Search for the cell housing the specified text and yield its (X, Y) center coordinate. 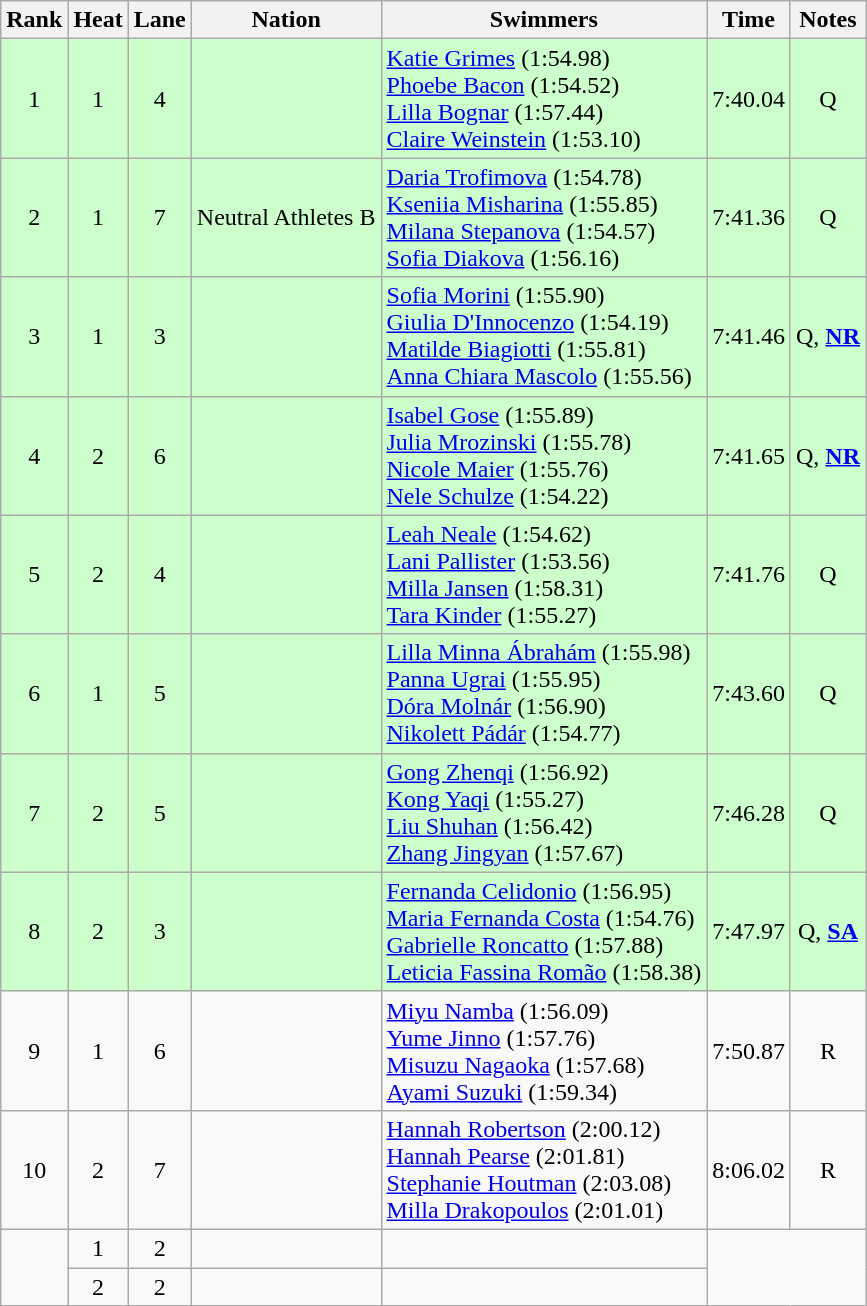
Katie Grimes (1:54.98)Phoebe Bacon (1:54.52)Lilla Bognar (1:57.44)Claire Weinstein (1:53.10) (544, 98)
7:41.36 (749, 218)
8:06.02 (749, 1170)
7:41.65 (749, 456)
8 (34, 932)
7:40.04 (749, 98)
Gong Zhenqi (1:56.92)Kong Yaqi (1:55.27)Liu Shuhan (1:56.42)Zhang Jingyan (1:57.67) (544, 812)
Sofia Morini (1:55.90)Giulia D'Innocenzo (1:54.19)Matilde Biagiotti (1:55.81)Anna Chiara Mascolo (1:55.56) (544, 336)
Lilla Minna Ábrahám (1:55.98)Panna Ugrai (1:55.95)Dóra Molnár (1:56.90)Nikolett Pádár (1:54.77) (544, 694)
10 (34, 1170)
7:43.60 (749, 694)
Time (749, 20)
Leah Neale (1:54.62)Lani Pallister (1:53.56)Milla Jansen (1:58.31)Tara Kinder (1:55.27) (544, 574)
Lane (160, 20)
7:41.46 (749, 336)
Swimmers (544, 20)
7:47.97 (749, 932)
Hannah Robertson (2:00.12)Hannah Pearse (2:01.81)Stephanie Houtman (2:03.08)Milla Drakopoulos (2:01.01) (544, 1170)
Q, SA (828, 932)
7:50.87 (749, 1050)
Miyu Namba (1:56.09)Yume Jinno (1:57.76)Misuzu Nagaoka (1:57.68)Ayami Suzuki (1:59.34) (544, 1050)
Daria Trofimova (1:54.78)Kseniia Misharina (1:55.85)Milana Stepanova (1:54.57)Sofia Diakova (1:56.16) (544, 218)
Fernanda Celidonio (1:56.95)Maria Fernanda Costa (1:54.76)Gabrielle Roncatto (1:57.88)Leticia Fassina Romão (1:58.38) (544, 932)
Heat (98, 20)
Neutral Athletes B (286, 218)
7:41.76 (749, 574)
Isabel Gose (1:55.89)Julia Mrozinski (1:55.78)Nicole Maier (1:55.76)Nele Schulze (1:54.22) (544, 456)
Notes (828, 20)
7:46.28 (749, 812)
9 (34, 1050)
Rank (34, 20)
Nation (286, 20)
